Search for the cell housing the specified text and yield its [X, Y] center coordinate. 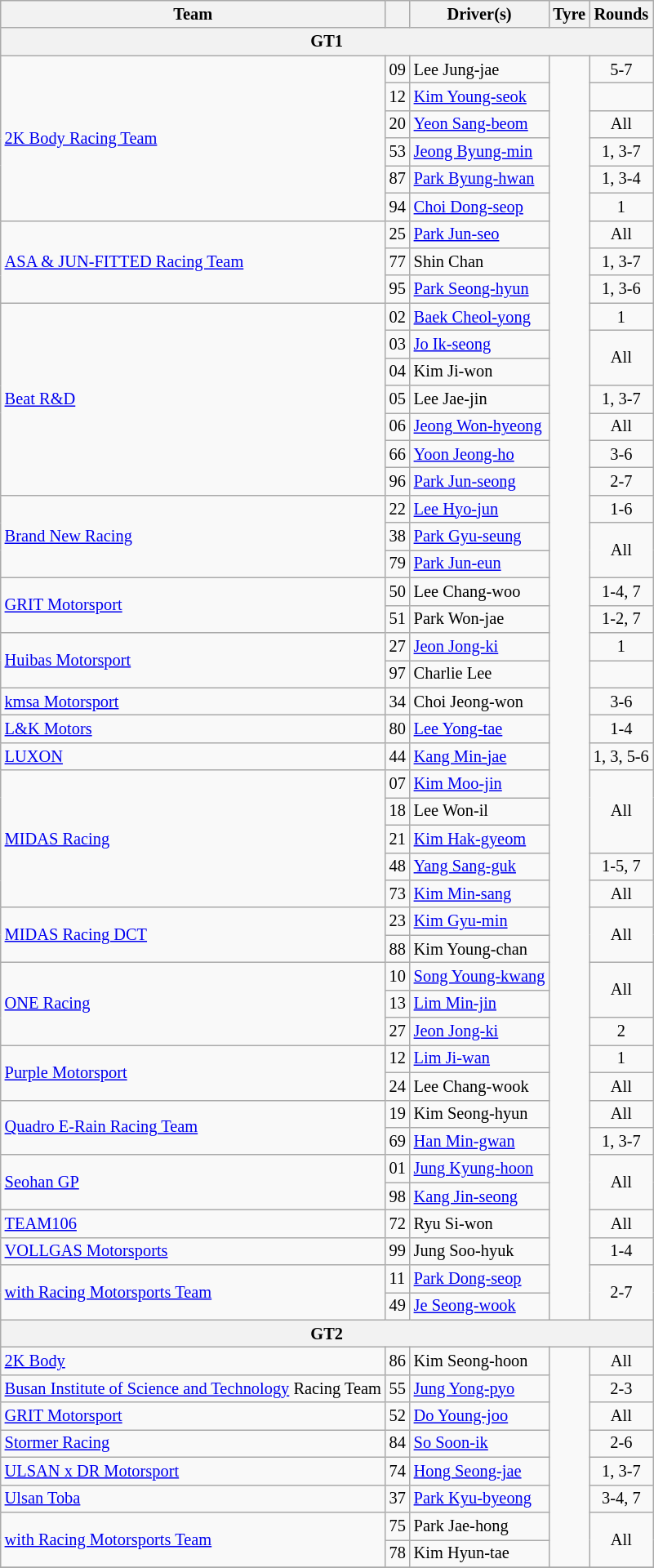
So Soon-ik [480, 1443]
Hong Seong-jae [480, 1471]
GT1 [327, 42]
Stormer Racing [193, 1443]
44 [398, 756]
25 [398, 234]
52 [398, 1416]
Kim Hyun-tae [480, 1553]
Park Jun-eun [480, 563]
LUXON [193, 756]
5-7 [621, 69]
Kim Young-chan [480, 949]
Ryu Si-won [480, 1223]
49 [398, 1306]
Lim Ji-wan [480, 1058]
Driver(s) [480, 14]
Park Byung-hwan [480, 179]
04 [398, 372]
53 [398, 152]
55 [398, 1388]
99 [398, 1251]
94 [398, 207]
Jo Ik-seong [480, 344]
38 [398, 537]
Jeong Byung-min [480, 152]
Kim Seong-hyun [480, 1114]
Park Won-jae [480, 619]
Yoon Jeong-ho [480, 454]
ULSAN x DR Motorsport [193, 1471]
Beat R&D [193, 399]
2K Body [193, 1361]
Jung Soo-hyuk [480, 1251]
Kim Moo-jin [480, 784]
11 [398, 1279]
69 [398, 1141]
79 [398, 563]
34 [398, 702]
Ulsan Toba [193, 1499]
Quadro E-Rain Racing Team [193, 1127]
98 [398, 1196]
Shin Chan [480, 261]
L&K Motors [193, 728]
GT2 [327, 1334]
72 [398, 1223]
07 [398, 784]
VOLLGAS Motorsports [193, 1251]
Je Seong-wook [480, 1306]
Purple Motorsport [193, 1071]
97 [398, 674]
2-3 [621, 1388]
03 [398, 344]
86 [398, 1361]
Seohan GP [193, 1183]
MIDAS Racing [193, 839]
Park Jae-hong [480, 1526]
Yeon Sang-beom [480, 124]
2 [621, 1031]
24 [398, 1086]
1-2, 7 [621, 619]
Han Min-gwan [480, 1141]
Kim Min-sang [480, 893]
95 [398, 289]
ONE Racing [193, 1003]
Lee Jung-jae [480, 69]
84 [398, 1443]
1, 3, 5-6 [621, 756]
75 [398, 1526]
Song Young-kwang [480, 976]
Yang Sang-guk [480, 866]
Jung Yong-pyo [480, 1388]
Kim Gyu-min [480, 921]
1, 3-6 [621, 289]
78 [398, 1553]
Park Kyu-byeong [480, 1499]
Lee Hyo-jun [480, 509]
77 [398, 261]
48 [398, 866]
06 [398, 426]
88 [398, 949]
Do Young-joo [480, 1416]
80 [398, 728]
21 [398, 839]
Park Gyu-seung [480, 537]
20 [398, 124]
19 [398, 1114]
18 [398, 811]
Kim Hak-gyeom [480, 839]
05 [398, 399]
87 [398, 179]
Choi Dong-seop [480, 207]
09 [398, 69]
1-6 [621, 509]
Charlie Lee [480, 674]
Brand New Racing [193, 536]
37 [398, 1499]
Lee Chang-wook [480, 1086]
Park Jun-seo [480, 234]
74 [398, 1471]
1-4, 7 [621, 591]
Lee Won-il [480, 811]
kmsa Motorsport [193, 702]
02 [398, 317]
Park Dong-seop [480, 1279]
Lee Yong-tae [480, 728]
10 [398, 976]
ASA & JUN-FITTED Racing Team [193, 261]
Rounds [621, 14]
Lim Min-jin [480, 1004]
Busan Institute of Science and Technology Racing Team [193, 1388]
Park Jun-seong [480, 481]
TEAM106 [193, 1223]
51 [398, 619]
Kim Young-seok [480, 96]
Lee Chang-woo [480, 591]
66 [398, 454]
3-4, 7 [621, 1499]
Jung Kyung-hoon [480, 1169]
96 [398, 481]
Choi Jeong-won [480, 702]
73 [398, 893]
Tyre [569, 14]
Park Seong-hyun [480, 289]
13 [398, 1004]
Kim Seong-hoon [480, 1361]
Jeong Won-hyeong [480, 426]
23 [398, 921]
Kim Ji-won [480, 372]
Huibas Motorsport [193, 660]
1, 3-4 [621, 179]
Team [193, 14]
01 [398, 1169]
50 [398, 591]
2-6 [621, 1443]
Lee Jae-jin [480, 399]
MIDAS Racing DCT [193, 934]
2K Body Racing Team [193, 138]
Baek Cheol-yong [480, 317]
Kang Jin-seong [480, 1196]
Kang Min-jae [480, 756]
22 [398, 509]
1-5, 7 [621, 866]
